Detect which cell encompasses the target text, then output its [x, y] center coordinate. 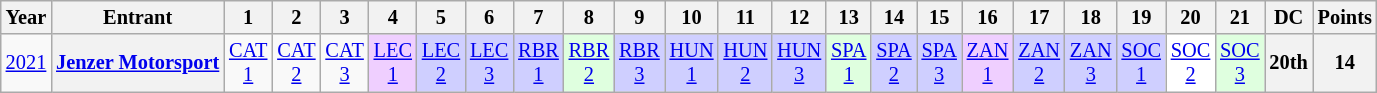
Jenzer Motorsport [138, 63]
RBR1 [538, 63]
3 [344, 17]
HUN2 [745, 63]
21 [1240, 17]
SOC3 [1240, 63]
SOC1 [1142, 63]
CAT1 [248, 63]
HUN1 [692, 63]
RBR3 [639, 63]
Year [26, 17]
9 [639, 17]
7 [538, 17]
DC [1289, 17]
SPA3 [940, 63]
20th [1289, 63]
ZAN2 [1039, 63]
Points [1345, 17]
SPA1 [848, 63]
SOC2 [1190, 63]
10 [692, 17]
ZAN1 [988, 63]
CAT3 [344, 63]
HUN3 [799, 63]
19 [1142, 17]
ZAN3 [1091, 63]
LEC2 [441, 63]
16 [988, 17]
RBR2 [589, 63]
12 [799, 17]
18 [1091, 17]
1 [248, 17]
13 [848, 17]
SPA2 [894, 63]
LEC1 [393, 63]
LEC3 [489, 63]
15 [940, 17]
Entrant [138, 17]
5 [441, 17]
CAT2 [296, 63]
20 [1190, 17]
11 [745, 17]
17 [1039, 17]
2 [296, 17]
2021 [26, 63]
6 [489, 17]
8 [589, 17]
4 [393, 17]
